Search for the cell housing the specified text and yield its [X, Y] center coordinate. 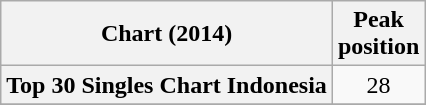
Peakposition [378, 34]
Chart (2014) [167, 34]
28 [378, 85]
Top 30 Singles Chart Indonesia [167, 85]
